Find where the given text appears and provide that cell's center as (x, y) coordinate. 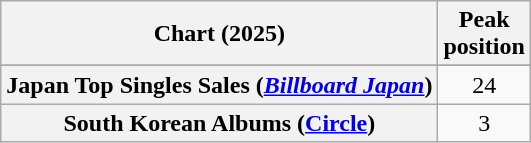
Chart (2025) (220, 34)
Japan Top Singles Sales (Billboard Japan) (220, 85)
Peakposition (484, 34)
24 (484, 85)
3 (484, 123)
South Korean Albums (Circle) (220, 123)
